Find where the given text appears and provide that cell's center as [X, Y] coordinate. 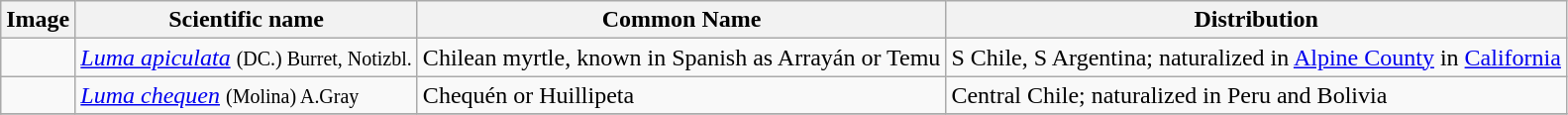
Luma chequen (Molina) A.Gray [247, 95]
Scientific name [247, 20]
Distribution [1256, 20]
Chilean myrtle, known in Spanish as Arrayán or Temu [681, 57]
Image [38, 20]
S Chile, S Argentina; naturalized in Alpine County in California [1256, 57]
Luma apiculata (DC.) Burret, Notizbl. [247, 57]
Common Name [681, 20]
Central Chile; naturalized in Peru and Bolivia [1256, 95]
Chequén or Huillipeta [681, 95]
